Detect which cell encompasses the target text, then output its (x, y) center coordinate. 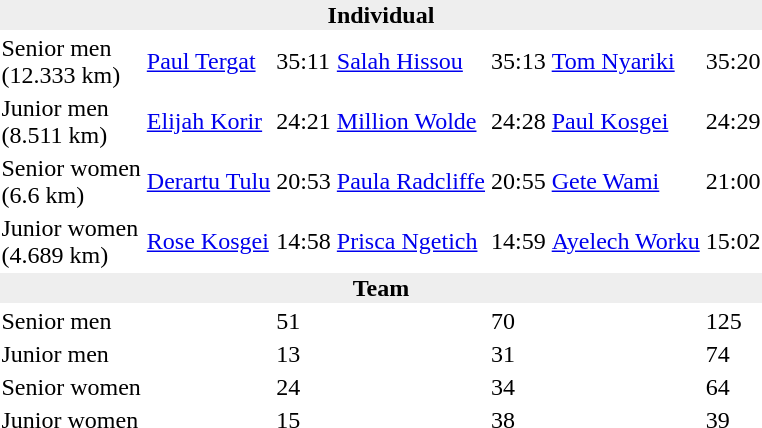
21:00 (733, 182)
Team (381, 288)
Ayelech Worku (626, 242)
Million Wolde (410, 122)
Paul Tergat (208, 62)
Salah Hissou (410, 62)
14:59 (519, 242)
Senior men(12.333 km) (71, 62)
Tom Nyariki (626, 62)
13 (304, 354)
Junior women(4.689 km) (71, 242)
Rose Kosgei (208, 242)
24 (304, 387)
Senior men (71, 321)
24:21 (304, 122)
Gete Wami (626, 182)
20:55 (519, 182)
24:28 (519, 122)
14:58 (304, 242)
Paul Kosgei (626, 122)
Junior men(8.511 km) (71, 122)
Senior women (71, 387)
Individual (381, 15)
Junior men (71, 354)
Prisca Ngetich (410, 242)
Paula Radcliffe (410, 182)
Derartu Tulu (208, 182)
70 (519, 321)
35:13 (519, 62)
74 (733, 354)
64 (733, 387)
35:20 (733, 62)
35:11 (304, 62)
20:53 (304, 182)
34 (519, 387)
Senior women(6.6 km) (71, 182)
15:02 (733, 242)
51 (304, 321)
Elijah Korir (208, 122)
125 (733, 321)
31 (519, 354)
24:29 (733, 122)
